Find where the given text appears and provide that cell's center as (x, y) coordinate. 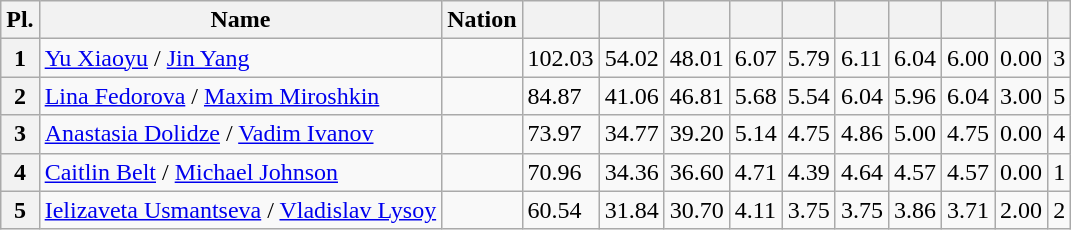
Lina Fedorova / Maxim Miroshkin (240, 96)
3.00 (1022, 96)
5.68 (756, 96)
Anastasia Dolidze / Vadim Ivanov (240, 134)
5.54 (808, 96)
60.54 (560, 210)
3.71 (968, 210)
2.00 (1022, 210)
5.79 (808, 58)
34.77 (632, 134)
31.84 (632, 210)
5.00 (914, 134)
Ielizaveta Usmantseva / Vladislav Lysoy (240, 210)
Name (240, 20)
34.36 (632, 172)
36.60 (696, 172)
39.20 (696, 134)
4.11 (756, 210)
Yu Xiaoyu / Jin Yang (240, 58)
4.86 (862, 134)
3.86 (914, 210)
4.64 (862, 172)
5.96 (914, 96)
70.96 (560, 172)
102.03 (560, 58)
41.06 (632, 96)
6.07 (756, 58)
46.81 (696, 96)
Caitlin Belt / Michael Johnson (240, 172)
30.70 (696, 210)
54.02 (632, 58)
73.97 (560, 134)
6.11 (862, 58)
4.39 (808, 172)
6.00 (968, 58)
48.01 (696, 58)
Nation (482, 20)
4.71 (756, 172)
5.14 (756, 134)
84.87 (560, 96)
Pl. (20, 20)
